Search for the cell housing the specified text and yield its [X, Y] center coordinate. 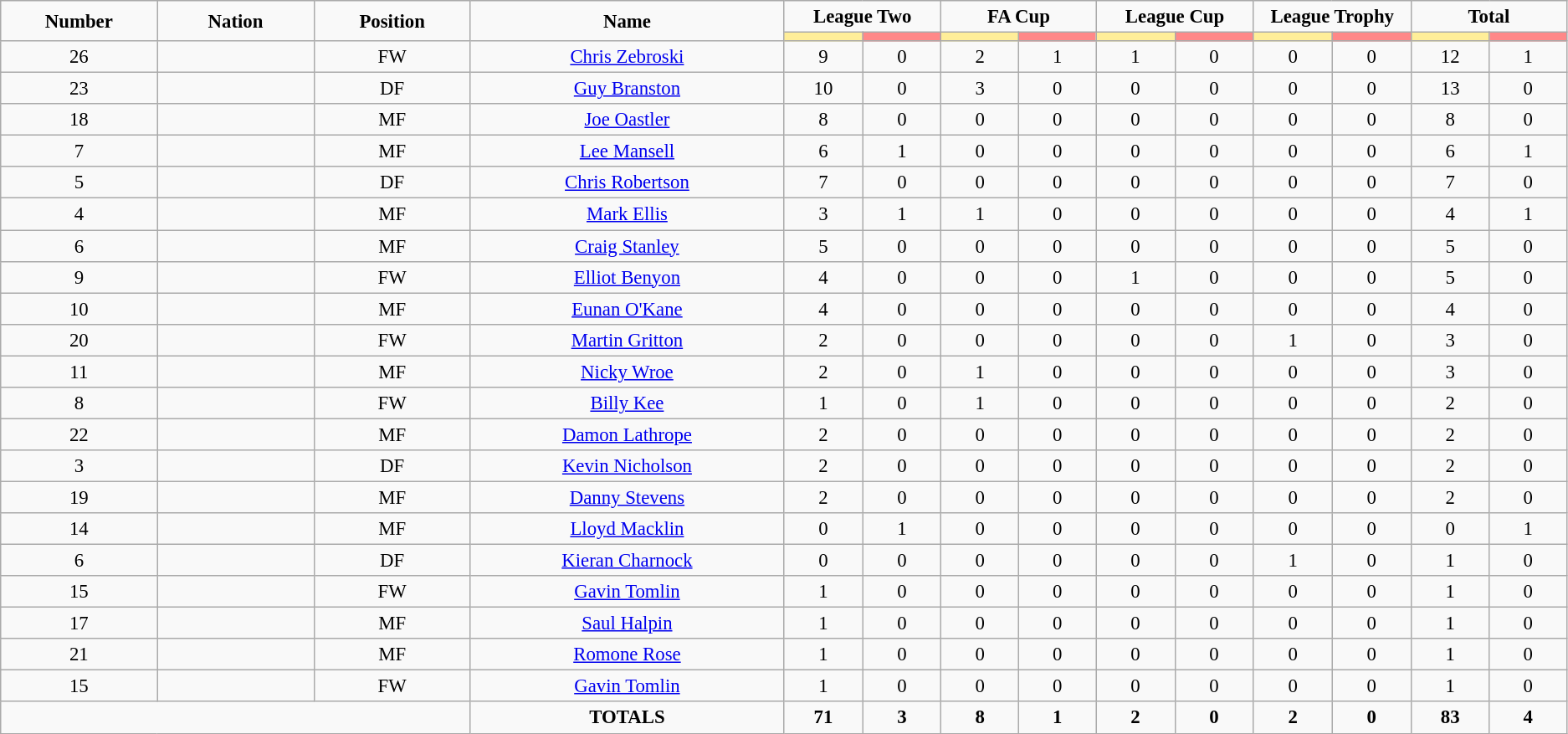
League Trophy [1332, 17]
19 [79, 497]
Name [627, 21]
22 [79, 434]
Billy Kee [627, 403]
League Two [863, 17]
Elliot Benyon [627, 277]
20 [79, 340]
Chris Robertson [627, 183]
Saul Halpin [627, 624]
Martin Gritton [627, 340]
83 [1450, 718]
17 [79, 624]
Romone Rose [627, 654]
18 [79, 120]
23 [79, 89]
Joe Oastler [627, 120]
Mark Ellis [627, 214]
Chris Zebroski [627, 57]
TOTALS [627, 718]
11 [79, 372]
21 [79, 654]
12 [1450, 57]
Kevin Nicholson [627, 466]
Number [79, 21]
Craig Stanley [627, 246]
League Cup [1175, 17]
Position [392, 21]
Total [1489, 17]
Danny Stevens [627, 497]
FA Cup [1019, 17]
Nation [236, 21]
26 [79, 57]
Lee Mansell [627, 151]
14 [79, 529]
Guy Branston [627, 89]
13 [1450, 89]
Eunan O'Kane [627, 309]
Damon Lathrope [627, 434]
Lloyd Macklin [627, 529]
71 [823, 718]
Kieran Charnock [627, 561]
Nicky Wroe [627, 372]
